Return (x, y) of the center of cell containing provided text 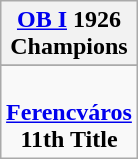
OB I 1926Champions (70, 34)
Ferencváros11th Title (70, 112)
